Extract the [x, y] coordinate from the center of the cell holding the provided text.  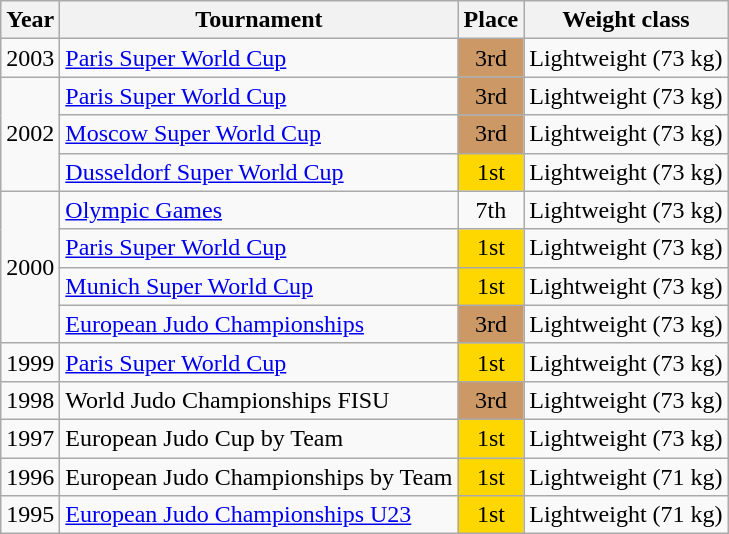
1999 [30, 362]
1998 [30, 400]
1996 [30, 477]
1997 [30, 438]
European Judo Championships [259, 324]
European Judo Championships by Team [259, 477]
Year [30, 20]
European Judo Cup by Team [259, 438]
Tournament [259, 20]
2000 [30, 267]
World Judo Championships FISU [259, 400]
2002 [30, 134]
7th [491, 210]
Olympic Games [259, 210]
2003 [30, 58]
Munich Super World Cup [259, 286]
European Judo Championships U23 [259, 515]
Moscow Super World Cup [259, 134]
Place [491, 20]
Dusseldorf Super World Cup [259, 172]
Weight class [626, 20]
1995 [30, 515]
